Locate the cell with the specified text and output its [X, Y] center coordinate. 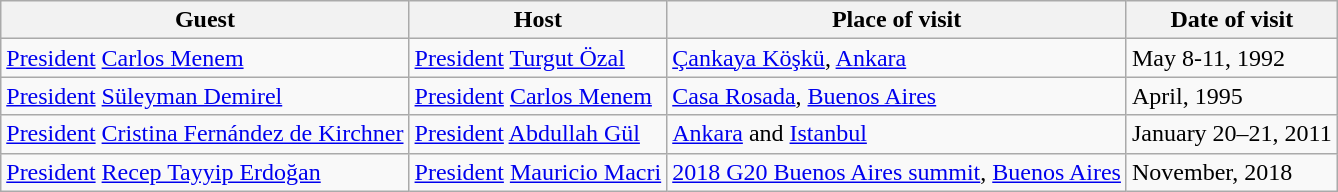
President Recep Tayyip Erdoğan [205, 172]
President Turgut Özal [538, 58]
January 20–21, 2011 [1232, 134]
April, 1995 [1232, 96]
Host [538, 20]
President Süleyman Demirel [205, 96]
May 8-11, 1992 [1232, 58]
President Cristina Fernández de Kirchner [205, 134]
President Mauricio Macri [538, 172]
Casa Rosada, Buenos Aires [897, 96]
Guest [205, 20]
Ankara and Istanbul [897, 134]
November, 2018 [1232, 172]
Place of visit [897, 20]
President Abdullah Gül [538, 134]
Date of visit [1232, 20]
2018 G20 Buenos Aires summit, Buenos Aires [897, 172]
Çankaya Köşkü, Ankara [897, 58]
